Identify which cell holds the provided text, then report its (X, Y) central coordinate. 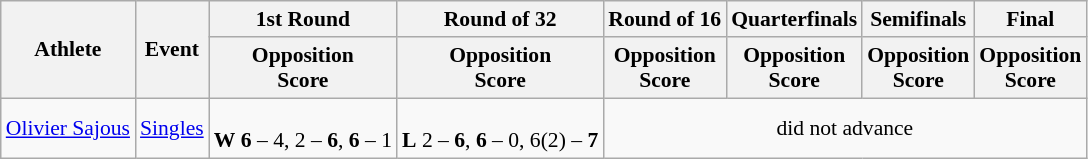
W 6 – 4, 2 – 6, 6 – 1 (303, 128)
Round of 32 (500, 19)
Round of 16 (664, 19)
Final (1030, 19)
L 2 – 6, 6 – 0, 6(2) – 7 (500, 128)
Olivier Sajous (68, 128)
Quarterfinals (794, 19)
Semifinals (918, 19)
Singles (172, 128)
1st Round (303, 19)
did not advance (844, 128)
Athlete (68, 50)
Event (172, 50)
